Capture the cell that displays the provided text and extract its [x, y] central coordinate. 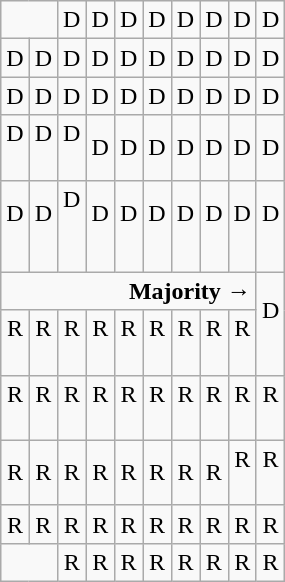
Majority → [129, 291]
